Return the [x, y] coordinate for the center point of the cell that contains the specified text.  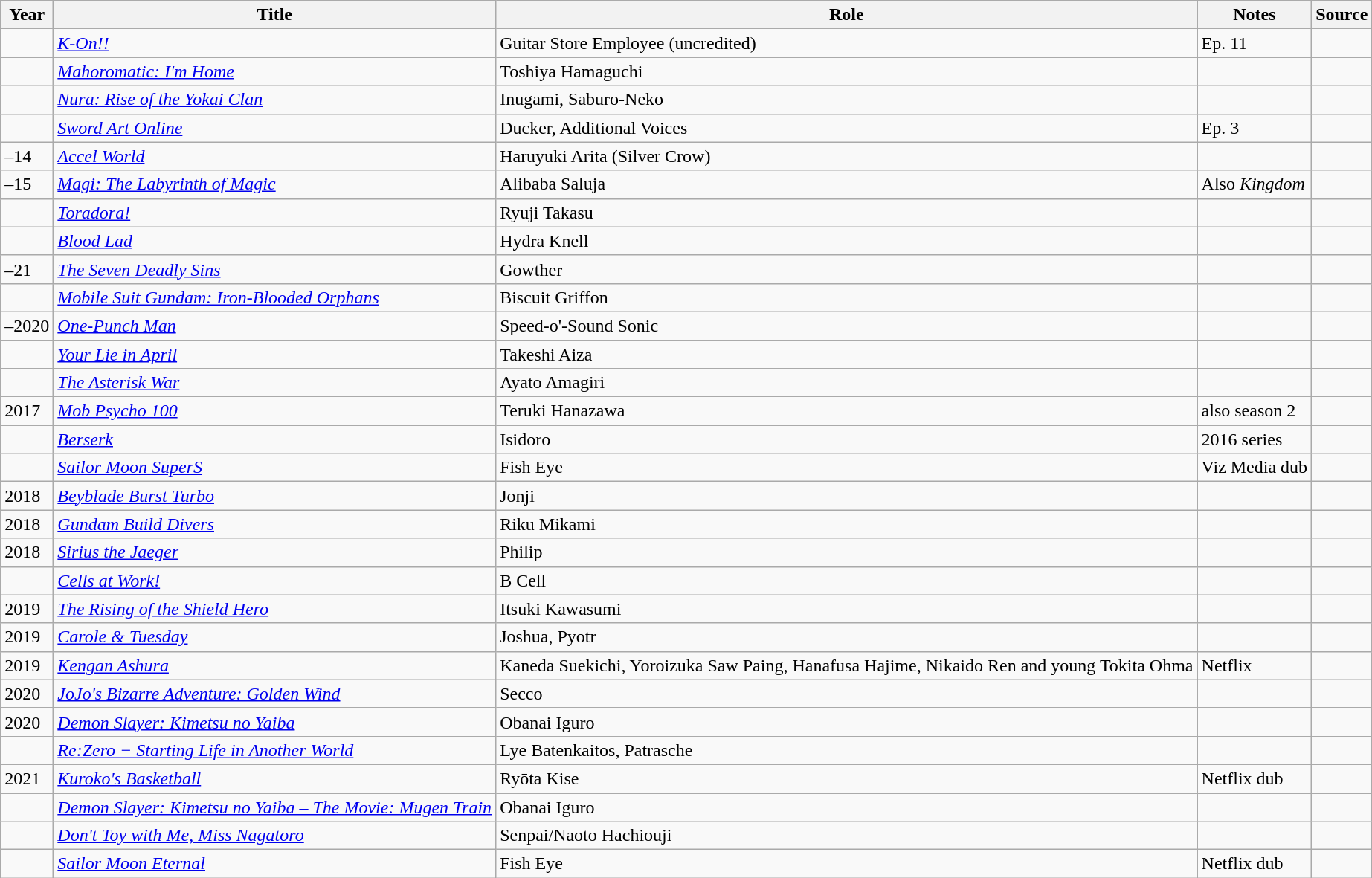
Gundam Build Divers [275, 524]
Nura: Rise of the Yokai Clan [275, 100]
Notes [1255, 15]
Sailor Moon SuperS [275, 468]
Joshua, Pyotr [846, 637]
Source [1342, 15]
Carole & Tuesday [275, 637]
2021 [27, 778]
Accel World [275, 156]
Your Lie in April [275, 355]
The Rising of the Shield Hero [275, 609]
Don't Toy with Me, Miss Nagatoro [275, 836]
Ep. 3 [1255, 128]
2017 [27, 411]
Beyblade Burst Turbo [275, 496]
Also Kingdom [1255, 184]
Inugami, Saburo-Neko [846, 100]
Ryōta Kise [846, 778]
Netflix [1255, 665]
Secco [846, 694]
Senpai/Naoto Hachiouji [846, 836]
Sword Art Online [275, 128]
Toshiya Hamaguchi [846, 71]
Ep. 11 [1255, 43]
Ryuji Takasu [846, 213]
The Seven Deadly Sins [275, 269]
Alibaba Saluja [846, 184]
Demon Slayer: Kimetsu no Yaiba – The Movie: Mugen Train [275, 807]
Isidoro [846, 439]
Kaneda Suekichi, Yoroizuka Saw Paing, Hanafusa Hajime, Nikaido Ren and young Tokita Ohma [846, 665]
2016 series [1255, 439]
K-On!! [275, 43]
–15 [27, 184]
–14 [27, 156]
Haruyuki Arita (Silver Crow) [846, 156]
Speed-o'-Sound Sonic [846, 326]
Hydra Knell [846, 241]
Mobile Suit Gundam: Iron-Blooded Orphans [275, 297]
Ducker, Additional Voices [846, 128]
Teruki Hanazawa [846, 411]
Mahoromatic: I'm Home [275, 71]
Guitar Store Employee (uncredited) [846, 43]
The Asterisk War [275, 383]
Berserk [275, 439]
Mob Psycho 100 [275, 411]
Cells at Work! [275, 581]
Demon Slayer: Kimetsu no Yaiba [275, 722]
Blood Lad [275, 241]
Kengan Ashura [275, 665]
Magi: The Labyrinth of Magic [275, 184]
Re:Zero − Starting Life in Another World [275, 750]
Riku Mikami [846, 524]
Role [846, 15]
Kuroko's Basketball [275, 778]
Jonji [846, 496]
Sailor Moon Eternal [275, 864]
Year [27, 15]
Philip [846, 552]
Sirius the Jaeger [275, 552]
Biscuit Griffon [846, 297]
also season 2 [1255, 411]
B Cell [846, 581]
Gowther [846, 269]
Lye Batenkaitos, Patrasche [846, 750]
Title [275, 15]
JoJo's Bizarre Adventure: Golden Wind [275, 694]
One-Punch Man [275, 326]
–21 [27, 269]
Toradora! [275, 213]
Itsuki Kawasumi [846, 609]
Viz Media dub [1255, 468]
–2020 [27, 326]
Ayato Amagiri [846, 383]
Takeshi Aiza [846, 355]
